Output the (X, Y) coordinate of the center of the cell containing the given text.  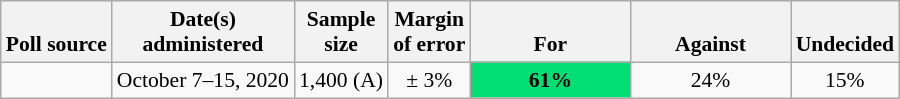
For (550, 32)
October 7–15, 2020 (203, 80)
61% (550, 80)
Date(s)administered (203, 32)
24% (710, 80)
Against (710, 32)
Poll source (56, 32)
15% (845, 80)
Marginof error (429, 32)
± 3% (429, 80)
Undecided (845, 32)
Samplesize (341, 32)
1,400 (A) (341, 80)
